Detect which cell encompasses the target text, then output its [X, Y] center coordinate. 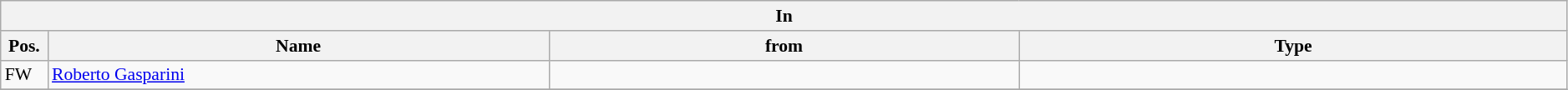
Roberto Gasparini [298, 75]
from [784, 46]
FW [24, 75]
Pos. [24, 46]
Type [1293, 46]
Name [298, 46]
In [784, 16]
